From the cell containing the given text, extract its center point as (X, Y) coordinate. 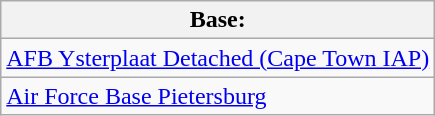
Air Force Base Pietersburg (218, 96)
AFB Ysterplaat Detached (Cape Town IAP) (218, 58)
Base: (218, 20)
